Return the [X, Y] coordinate for the center point of the cell that contains the specified text.  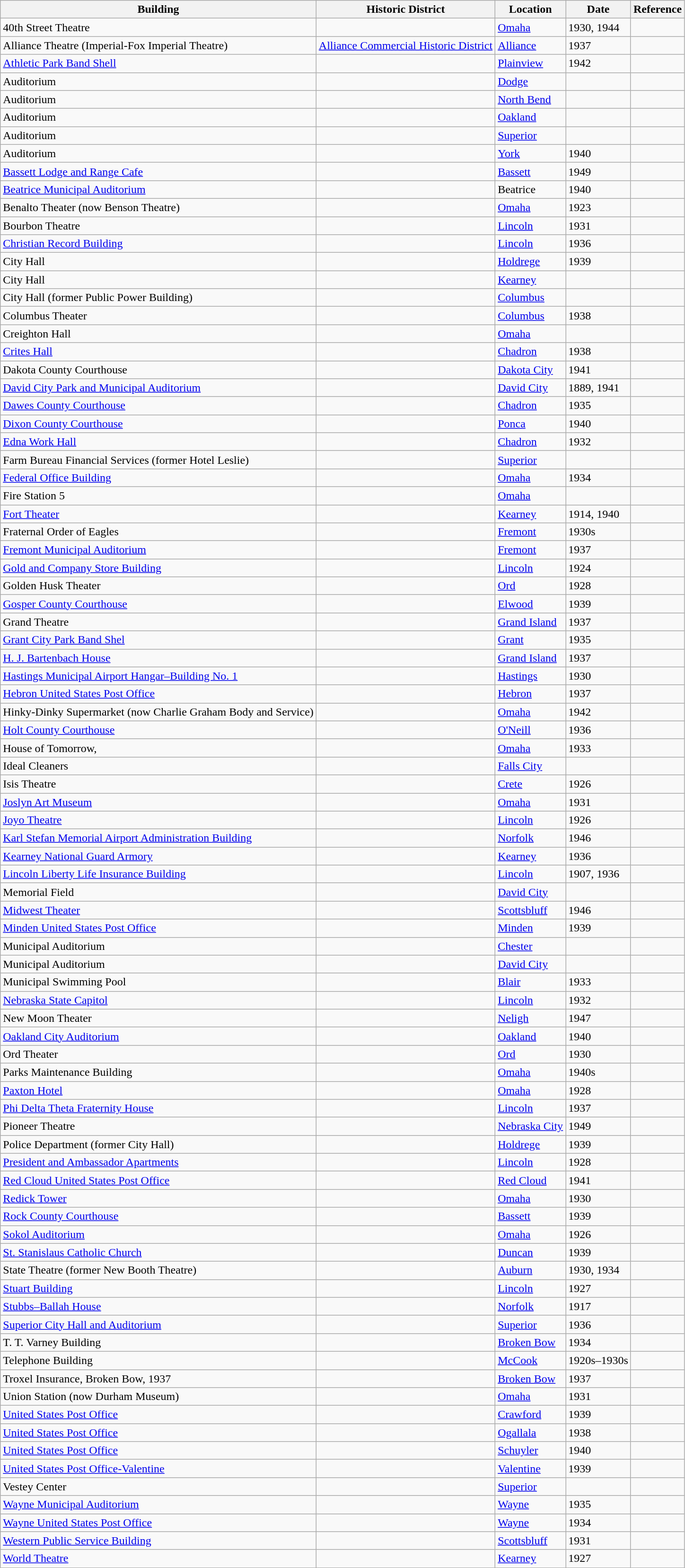
Ponca [531, 424]
Beatrice Municipal Auditorium [158, 189]
Chester [531, 946]
T. T. Varney Building [158, 1342]
Elwood [531, 604]
City Hall (former Public Power Building) [158, 298]
Gosper County Courthouse [158, 604]
Union Station (now Durham Museum) [158, 1397]
Valentine [531, 1469]
St. Stanislaus Catholic Church [158, 1252]
State Theatre (former New Booth Theatre) [158, 1270]
Duncan [531, 1252]
Municipal Swimming Pool [158, 982]
Golden Husk Theater [158, 586]
Dakota County Courthouse [158, 370]
Edna Work Hall [158, 442]
Police Department (former City Hall) [158, 1144]
Nebraska City [531, 1126]
Dodge [531, 81]
Hastings [531, 676]
Telephone Building [158, 1360]
Hebron United States Post Office [158, 694]
Dixon County Courthouse [158, 424]
H. J. Bartenbach House [158, 658]
Lincoln Liberty Life Insurance Building [158, 874]
Hastings Municipal Airport Hangar–Building No. 1 [158, 676]
Red Cloud [531, 1180]
Vestey Center [158, 1487]
Bourbon Theatre [158, 226]
Building [158, 9]
Fraternal Order of Eagles [158, 532]
Farm Bureau Financial Services (former Hotel Leslie) [158, 460]
Benalto Theater (now Benson Theatre) [158, 207]
North Bend [531, 99]
Creighton Hall [158, 334]
Gold and Company Store Building [158, 568]
Dawes County Courthouse [158, 406]
1940s [598, 1072]
Crete [531, 784]
Wayne United States Post Office [158, 1523]
Historic District [405, 9]
Joyo Theatre [158, 820]
Athletic Park Band Shell [158, 63]
David City Park and Municipal Auditorium [158, 388]
1924 [598, 568]
Minden [531, 928]
Crites Hall [158, 352]
Wayne Municipal Auditorium [158, 1505]
Oakland City Auditorium [158, 1036]
Midwest Theater [158, 910]
Plainview [531, 63]
Hebron [531, 694]
House of Tomorrow, [158, 748]
1930, 1934 [598, 1270]
Kearney National Guard Armory [158, 856]
1914, 1940 [598, 514]
Grant [531, 640]
Sokol Auditorium [158, 1234]
Date [598, 9]
1907, 1936 [598, 874]
Joslyn Art Museum [158, 802]
President and Ambassador Apartments [158, 1162]
1889, 1941 [598, 388]
1917 [598, 1306]
Alliance Commercial Historic District [405, 45]
Falls City [531, 766]
Auburn [531, 1270]
Stubbs–Ballah House [158, 1306]
Blair [531, 982]
Christian Record Building [158, 244]
Pioneer Theatre [158, 1126]
Redick Tower [158, 1198]
Fremont Municipal Auditorium [158, 550]
Grant City Park Band Shel [158, 640]
United States Post Office-Valentine [158, 1469]
1930, 1944 [598, 27]
Fort Theater [158, 514]
1923 [598, 207]
Beatrice [531, 189]
Superior City Hall and Auditorium [158, 1324]
Karl Stefan Memorial Airport Administration Building [158, 838]
Red Cloud United States Post Office [158, 1180]
1930s [598, 532]
Grand Theatre [158, 622]
Isis Theatre [158, 784]
O'Neill [531, 730]
Federal Office Building [158, 478]
Alliance Theatre (Imperial-Fox Imperial Theatre) [158, 45]
Nebraska State Capitol [158, 1000]
Hinky-Dinky Supermarket (now Charlie Graham Body and Service) [158, 712]
Western Public Service Building [158, 1541]
Ord Theater [158, 1054]
Minden United States Post Office [158, 928]
New Moon Theater [158, 1018]
Memorial Field [158, 892]
Location [531, 9]
Troxel Insurance, Broken Bow, 1937 [158, 1379]
1920s–1930s [598, 1360]
40th Street Theatre [158, 27]
Rock County Courthouse [158, 1216]
York [531, 153]
Stuart Building [158, 1288]
Neligh [531, 1018]
1947 [598, 1018]
Ideal Cleaners [158, 766]
Crawford [531, 1415]
Columbus Theater [158, 316]
Ogallala [531, 1433]
World Theatre [158, 1559]
Alliance [531, 45]
Bassett Lodge and Range Cafe [158, 171]
Holt County Courthouse [158, 730]
McCook [531, 1360]
Paxton Hotel [158, 1090]
Schuyler [531, 1451]
Parks Maintenance Building [158, 1072]
Dakota City [531, 370]
Fire Station 5 [158, 496]
Reference [658, 9]
Phi Delta Theta Fraternity House [158, 1108]
